Capture the cell that displays the provided text and extract its [X, Y] central coordinate. 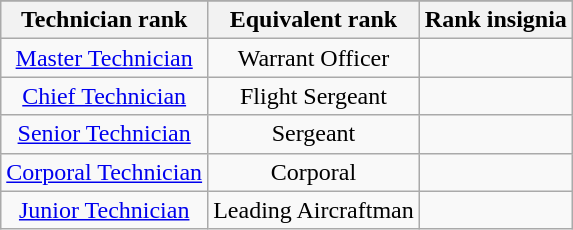
Equivalent rank [314, 20]
Rank insignia [496, 20]
Technician rank [104, 20]
Master Technician [104, 58]
Warrant Officer [314, 58]
Corporal Technician [104, 172]
Chief Technician [104, 96]
Sergeant [314, 134]
Junior Technician [104, 210]
Leading Aircraftman [314, 210]
Corporal [314, 172]
Senior Technician [104, 134]
Flight Sergeant [314, 96]
